Pinpoint the cell where the given text exists, returning its [X, Y] midpoint coordinate. 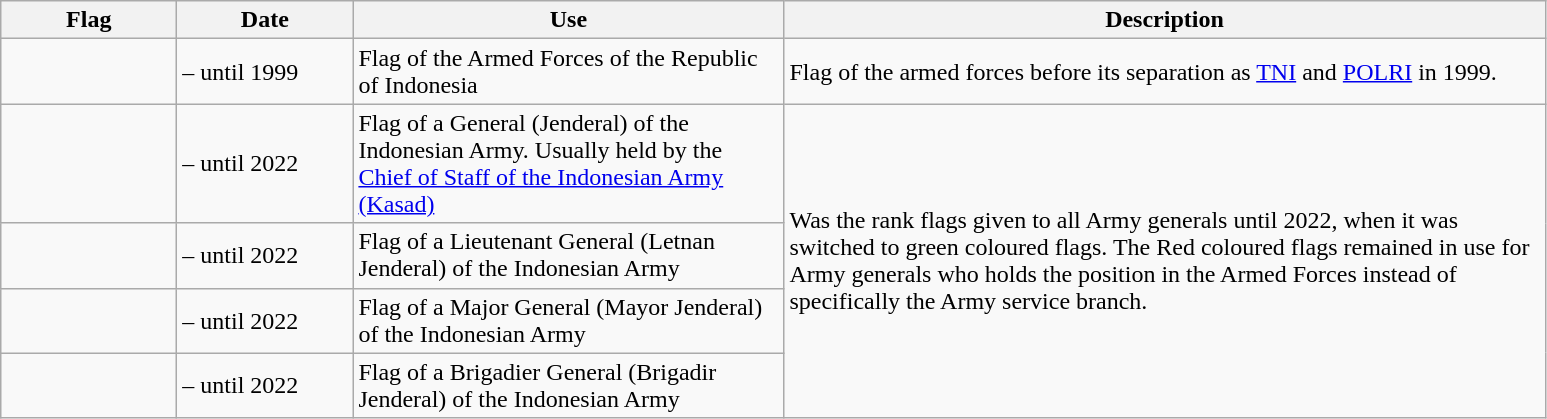
Flag of the Armed Forces of the Republic of Indonesia [568, 72]
Date [265, 20]
– until 1999 [265, 72]
Flag of a General (Jenderal) of the Indonesian Army. Usually held by the Chief of Staff of the Indonesian Army (Kasad) [568, 164]
Flag of a Brigadier General (Brigadir Jenderal) of the Indonesian Army [568, 386]
Use [568, 20]
Flag of a Major General (Mayor Jenderal) of the Indonesian Army [568, 320]
Flag [89, 20]
Flag of a Lieutenant General (Letnan Jenderal) of the Indonesian Army [568, 256]
Flag of the armed forces before its separation as TNI and POLRI in 1999. [1164, 72]
Description [1164, 20]
